Pinpoint the cell where the given text exists, returning its [X, Y] midpoint coordinate. 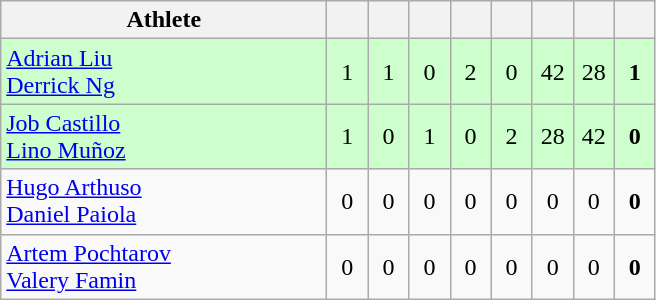
Hugo Arthuso Daniel Paiola [164, 202]
Athlete [164, 20]
Job Castillo Lino Muñoz [164, 136]
Artem Pochtarov Valery Famin [164, 266]
Adrian Liu Derrick Ng [164, 72]
